Identify which cell holds the provided text, then report its [x, y] central coordinate. 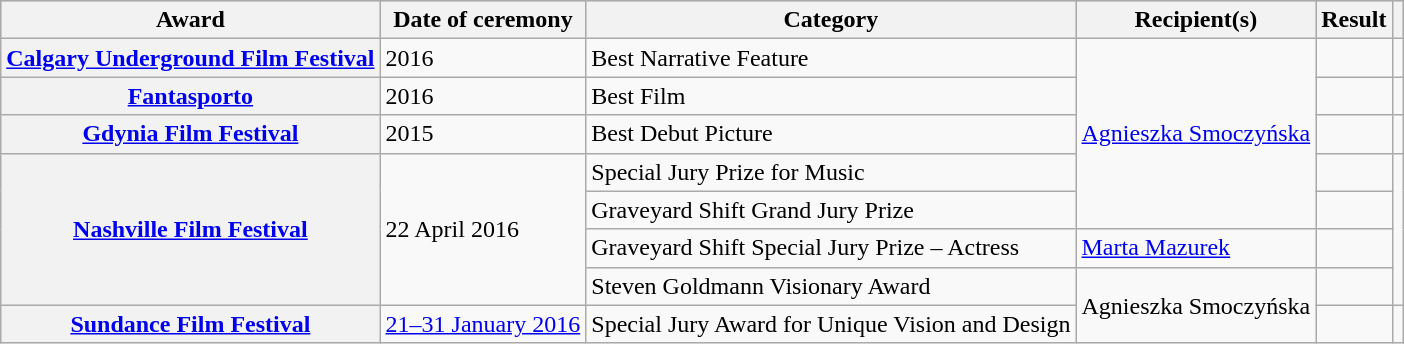
Special Jury Prize for Music [831, 172]
Gdynia Film Festival [190, 134]
Marta Mazurek [1196, 248]
Steven Goldmann Visionary Award [831, 286]
Sundance Film Festival [190, 324]
Special Jury Award for Unique Vision and Design [831, 324]
Recipient(s) [1196, 20]
21–31 January 2016 [483, 324]
Graveyard Shift Special Jury Prize – Actress [831, 248]
Nashville Film Festival [190, 229]
Graveyard Shift Grand Jury Prize [831, 210]
22 April 2016 [483, 229]
Fantasporto [190, 96]
2015 [483, 134]
Category [831, 20]
Result [1354, 20]
Calgary Underground Film Festival [190, 58]
Best Debut Picture [831, 134]
Award [190, 20]
Date of ceremony [483, 20]
Best Narrative Feature [831, 58]
Best Film [831, 96]
